Extract the [X, Y] coordinate from the center of the cell holding the provided text.  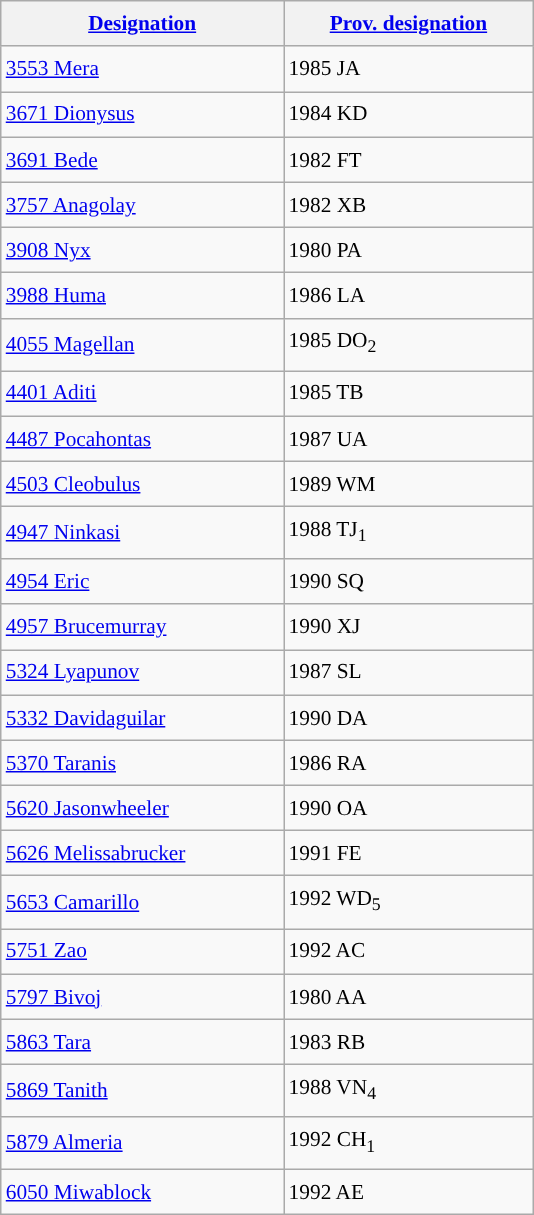
5370 Taranis [142, 762]
1992 AE [409, 1192]
1983 RB [409, 1042]
Designation [142, 24]
5879 Almeria [142, 1144]
5332 Davidaguilar [142, 718]
5751 Zao [142, 952]
4487 Pocahontas [142, 438]
1980 AA [409, 996]
1985 TB [409, 394]
1986 LA [409, 296]
1982 XB [409, 204]
1987 UA [409, 438]
1990 DA [409, 718]
1984 KD [409, 114]
3671 Dionysus [142, 114]
4957 Brucemurray [142, 626]
5797 Bivoj [142, 996]
6050 Miwablock [142, 1192]
1980 PA [409, 250]
1990 XJ [409, 626]
1985 DO2 [409, 344]
1990 SQ [409, 582]
4055 Magellan [142, 344]
1992 WD5 [409, 902]
1990 OA [409, 808]
1987 SL [409, 672]
4503 Cleobulus [142, 484]
5620 Jasonwheeler [142, 808]
1991 FE [409, 854]
1986 RA [409, 762]
1992 AC [409, 952]
4954 Eric [142, 582]
1989 WM [409, 484]
3908 Nyx [142, 250]
1988 VN4 [409, 1090]
1985 JA [409, 68]
1988 TJ1 [409, 532]
5324 Lyapunov [142, 672]
3553 Mera [142, 68]
5863 Tara [142, 1042]
3988 Huma [142, 296]
3691 Bede [142, 160]
5869 Tanith [142, 1090]
1992 CH1 [409, 1144]
4401 Aditi [142, 394]
3757 Anagolay [142, 204]
1982 FT [409, 160]
5653 Camarillo [142, 902]
Prov. designation [409, 24]
4947 Ninkasi [142, 532]
5626 Melissabrucker [142, 854]
